Provide the (X, Y) coordinate of the cell's center where the given text is located.  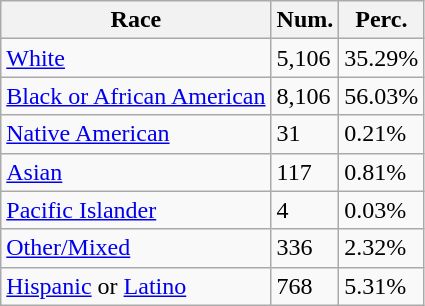
White (136, 58)
56.03% (382, 96)
Race (136, 20)
336 (305, 248)
Num. (305, 20)
2.32% (382, 248)
Black or African American (136, 96)
Hispanic or Latino (136, 286)
768 (305, 286)
4 (305, 210)
Asian (136, 172)
Perc. (382, 20)
Native American (136, 134)
0.81% (382, 172)
0.21% (382, 134)
Pacific Islander (136, 210)
5.31% (382, 286)
8,106 (305, 96)
0.03% (382, 210)
Other/Mixed (136, 248)
5,106 (305, 58)
31 (305, 134)
35.29% (382, 58)
117 (305, 172)
